Determine the (X, Y) coordinate at the center of the cell enclosing the given text.  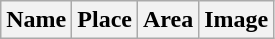
Name (36, 20)
Image (236, 20)
Place (105, 20)
Area (168, 20)
